Capture the cell that displays the provided text and extract its (X, Y) central coordinate. 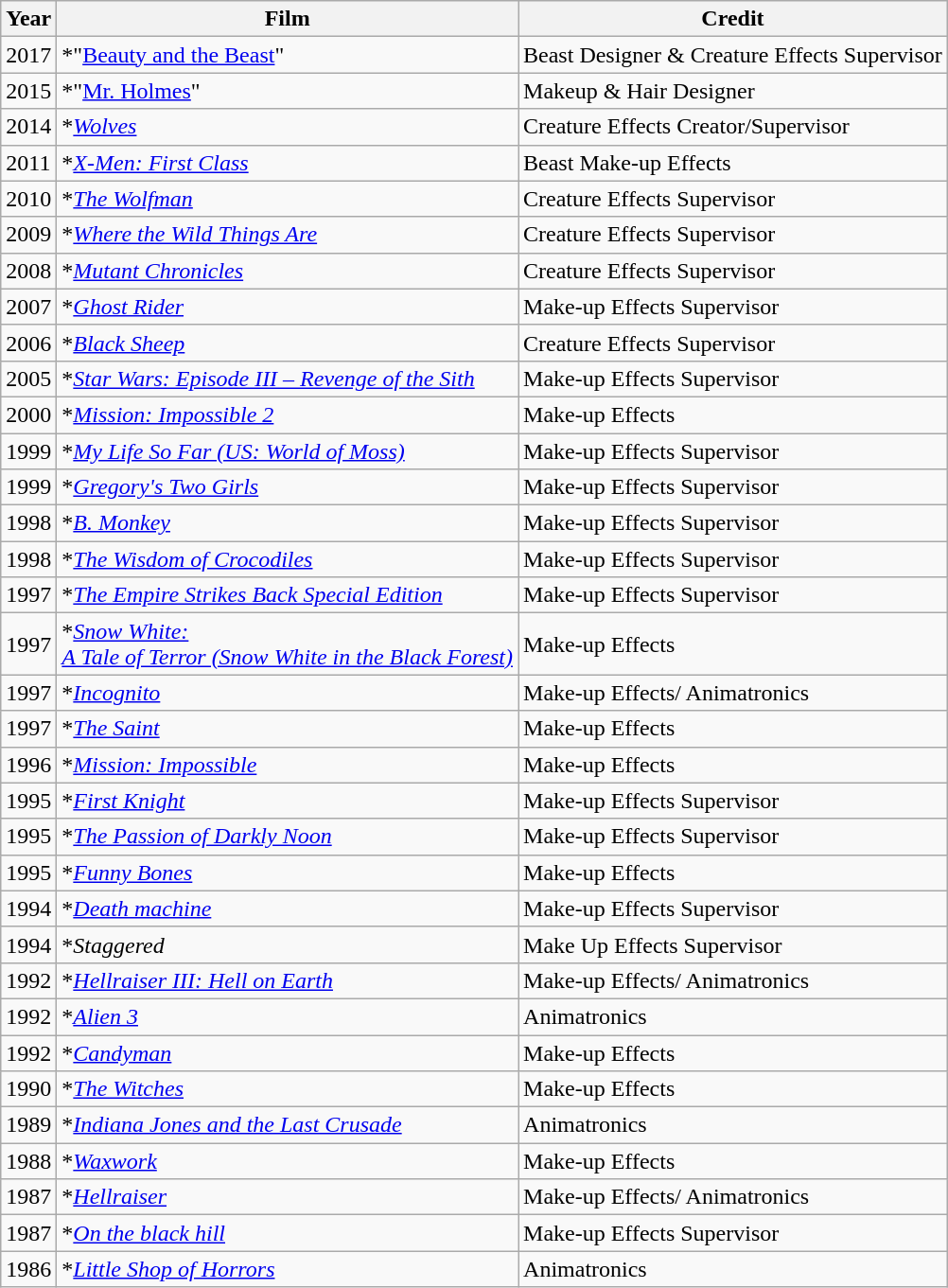
*Alien 3 (288, 1016)
1990 (28, 1089)
*B. Monkey (288, 523)
Year (28, 19)
*Candyman (288, 1053)
*Indiana Jones and the Last Crusade (288, 1125)
*Wolves (288, 127)
*Funny Bones (288, 873)
*The Saint (288, 729)
*"Beauty and the Beast" (288, 55)
2014 (28, 127)
*Ghost Rider (288, 307)
1989 (28, 1125)
*Death machine (288, 909)
*Mission: Impossible (288, 765)
2015 (28, 91)
1996 (28, 765)
*The Wisdom of Crocodiles (288, 559)
*The Wolfman (288, 199)
2011 (28, 163)
*Gregory's Two Girls (288, 487)
*X-Men: First Class (288, 163)
*Star Wars: Episode III – Revenge of the Sith (288, 379)
*The Passion of Darkly Noon (288, 837)
2017 (28, 55)
*Hellraiser (288, 1197)
*On the black hill (288, 1233)
*Hellraiser III: Hell on Earth (288, 980)
Credit (733, 19)
*First Knight (288, 801)
2005 (28, 379)
*The Witches (288, 1089)
*"Mr. Holmes" (288, 91)
*Mutant Chronicles (288, 271)
*Mission: Impossible 2 (288, 415)
1986 (28, 1269)
2006 (28, 343)
*Where the Wild Things Are (288, 235)
Creature Effects Creator/Supervisor (733, 127)
2010 (28, 199)
Film (288, 19)
Make Up Effects Supervisor (733, 944)
2000 (28, 415)
Makeup & Hair Designer (733, 91)
*Waxwork (288, 1161)
*Staggered (288, 944)
*Snow White: A Tale of Terror (Snow White in the Black Forest) (288, 644)
*Little Shop of Horrors (288, 1269)
*The Empire Strikes Back Special Edition (288, 595)
Beast Make-up Effects (733, 163)
*My Life So Far (US: World of Moss) (288, 451)
Beast Designer & Creature Effects Supervisor (733, 55)
2008 (28, 271)
*Incognito (288, 693)
*Black Sheep (288, 343)
2007 (28, 307)
2009 (28, 235)
1988 (28, 1161)
